Determine the (x, y) coordinate at the center of the cell enclosing the given text.  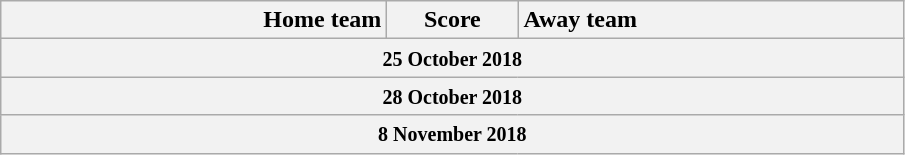
28 October 2018 (452, 96)
Score (452, 20)
25 October 2018 (452, 58)
Home team (194, 20)
8 November 2018 (452, 134)
Away team (711, 20)
